Identify which cell holds the provided text, then report its (x, y) central coordinate. 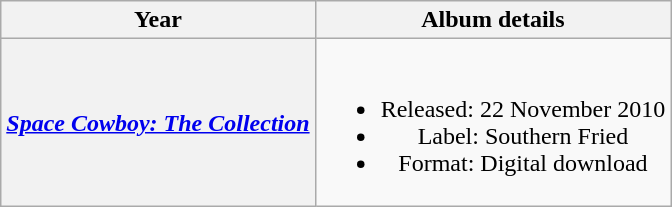
Space Cowboy: The Collection (158, 122)
Released: 22 November 2010Label: Southern FriedFormat: Digital download (493, 122)
Year (158, 20)
Album details (493, 20)
